Scan for the cell matching the given text and deliver its [X, Y] coordinate at center. 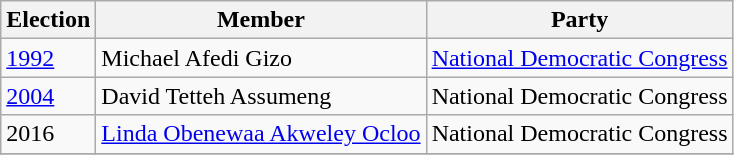
Michael Afedi Gizo [261, 58]
2016 [48, 134]
1992 [48, 58]
Linda Obenewaa Akweley Ocloo [261, 134]
Party [580, 20]
David Tetteh Assumeng [261, 96]
Member [261, 20]
2004 [48, 96]
Election [48, 20]
